Provide the [x, y] coordinate of the cell's center where the given text is located.  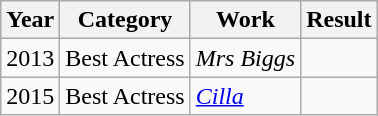
2015 [30, 96]
2013 [30, 58]
Cilla [245, 96]
Mrs Biggs [245, 58]
Year [30, 20]
Work [245, 20]
Result [339, 20]
Category [125, 20]
